Determine the (x, y) coordinate at the center of the cell enclosing the given text.  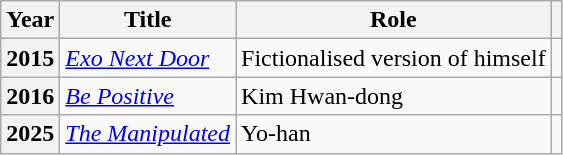
Kim Hwan-dong (394, 96)
2016 (30, 96)
2025 (30, 134)
Title (148, 20)
Year (30, 20)
The Manipulated (148, 134)
Yo-han (394, 134)
2015 (30, 58)
Exo Next Door (148, 58)
Role (394, 20)
Be Positive (148, 96)
Fictionalised version of himself (394, 58)
